Capture the cell that displays the provided text and extract its [X, Y] central coordinate. 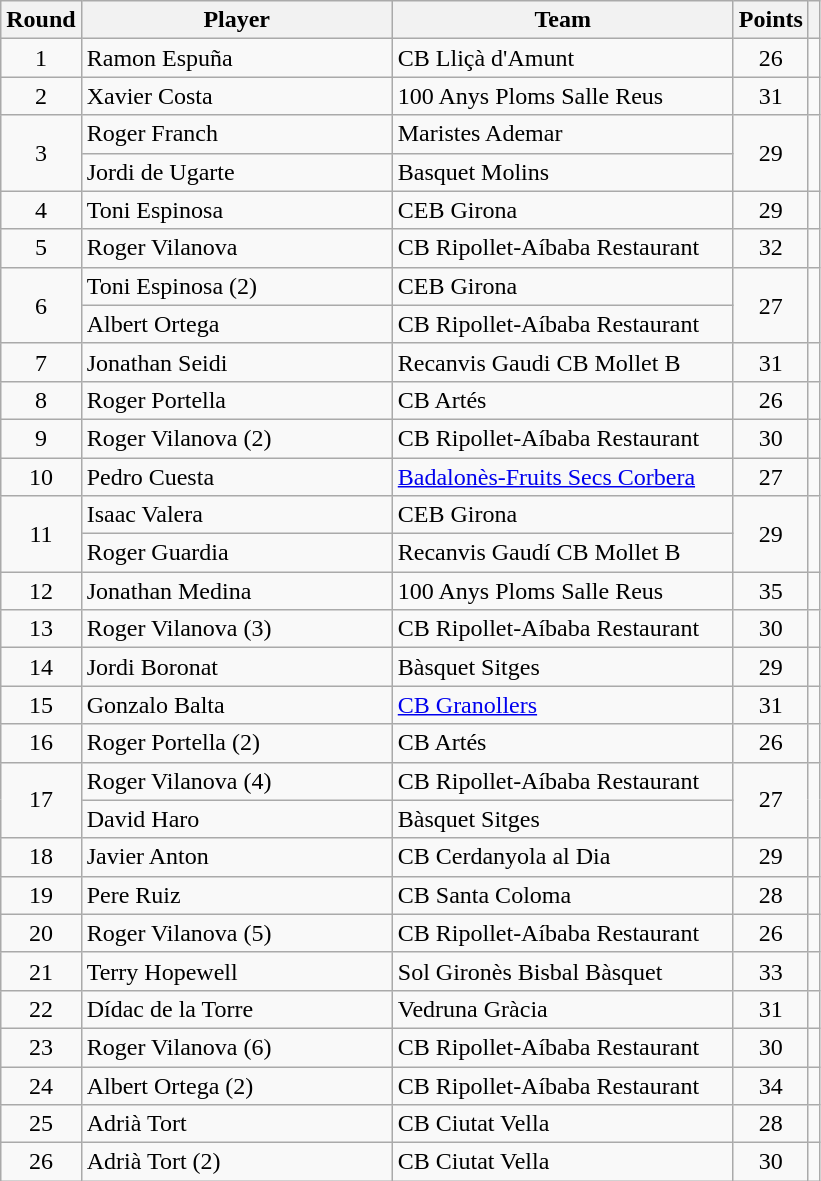
Round [41, 20]
24 [41, 1085]
Ramon Espuña [236, 58]
Vedruna Gràcia [562, 1009]
2 [41, 96]
Player [236, 20]
Recanvis Gaudí CB Mollet B [562, 553]
Team [562, 20]
34 [770, 1085]
Adrià Tort (2) [236, 1162]
32 [770, 248]
Recanvis Gaudi CB Mollet B [562, 362]
Points [770, 20]
Roger Vilanova (3) [236, 629]
19 [41, 895]
15 [41, 705]
Isaac Valera [236, 515]
1 [41, 58]
Toni Espinosa [236, 210]
Javier Anton [236, 857]
Jordi de Ugarte [236, 172]
Roger Vilanova [236, 248]
4 [41, 210]
Roger Vilanova (4) [236, 781]
CB Lliçà d'Amunt [562, 58]
6 [41, 305]
Gonzalo Balta [236, 705]
18 [41, 857]
8 [41, 400]
23 [41, 1047]
Pere Ruiz [236, 895]
Dídac de la Torre [236, 1009]
Roger Portella [236, 400]
Roger Portella (2) [236, 743]
21 [41, 971]
13 [41, 629]
CB Santa Coloma [562, 895]
12 [41, 591]
11 [41, 534]
17 [41, 800]
9 [41, 438]
Sol Gironès Bisbal Bàsquet [562, 971]
Toni Espinosa (2) [236, 286]
3 [41, 153]
Jonathan Medina [236, 591]
Badalonès-Fruits Secs Corbera [562, 477]
Albert Ortega [236, 324]
CB Cerdanyola al Dia [562, 857]
Basquet Molins [562, 172]
35 [770, 591]
14 [41, 667]
16 [41, 743]
Terry Hopewell [236, 971]
Xavier Costa [236, 96]
25 [41, 1124]
David Haro [236, 819]
Roger Vilanova (2) [236, 438]
22 [41, 1009]
Roger Vilanova (5) [236, 933]
33 [770, 971]
5 [41, 248]
Albert Ortega (2) [236, 1085]
Jonathan Seidi [236, 362]
10 [41, 477]
Maristes Ademar [562, 134]
Adrià Tort [236, 1124]
20 [41, 933]
Roger Guardia [236, 553]
Jordi Boronat [236, 667]
7 [41, 362]
CB Granollers [562, 705]
Pedro Cuesta [236, 477]
Roger Franch [236, 134]
Roger Vilanova (6) [236, 1047]
